Output the (x, y) coordinate of the center of the cell containing the given text.  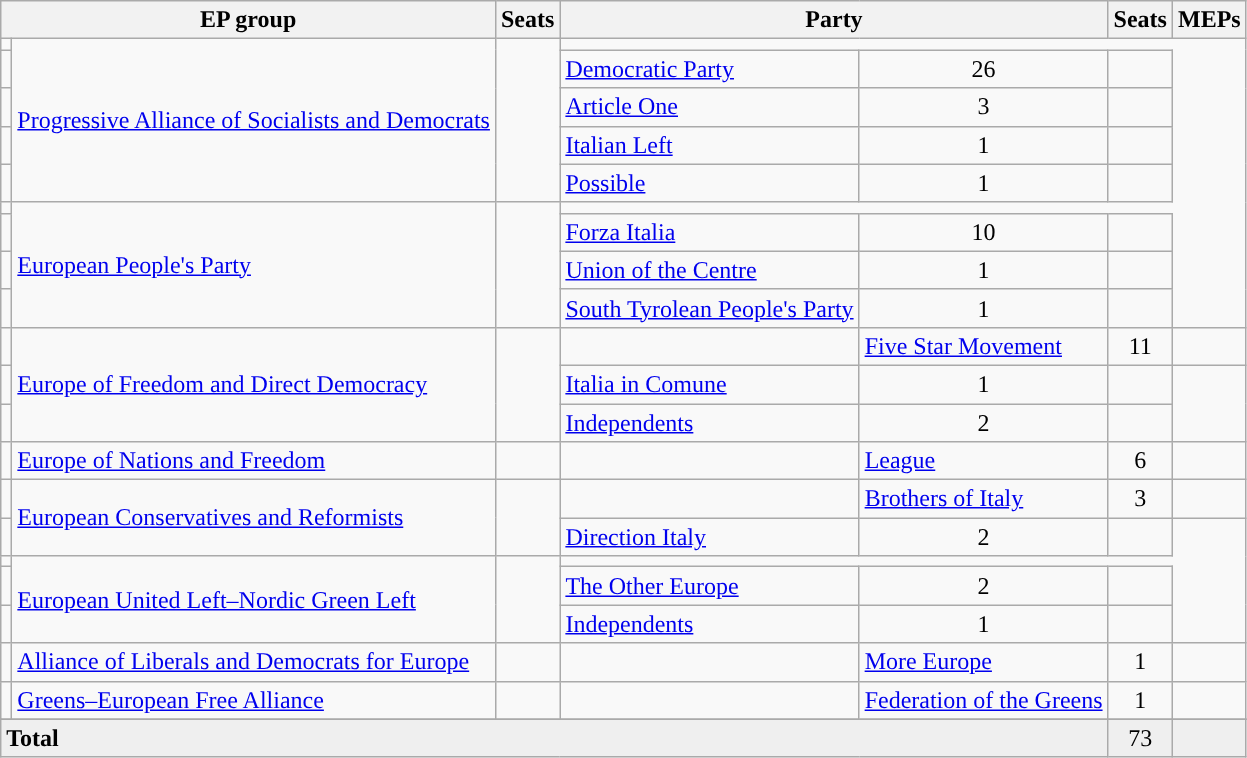
Italian Left (710, 145)
Italia in Comune (710, 384)
European United Left–Nordic Green Left (254, 600)
The Other Europe (710, 586)
11 (1140, 346)
Brothers of Italy (984, 499)
Direction Italy (710, 537)
European Conservatives and Reformists (254, 518)
Progressive Alliance of Socialists and Democrats (254, 120)
Europe of Freedom and Direct Democracy (254, 384)
Total (554, 738)
Democratic Party (710, 69)
10 (984, 232)
Article One (710, 107)
73 (1140, 738)
More Europe (984, 662)
EP group (248, 20)
Possible (710, 183)
Federation of the Greens (984, 700)
MEPs (1209, 20)
Alliance of Liberals and Democrats for Europe (254, 662)
Five Star Movement (984, 346)
26 (984, 69)
League (984, 461)
European People's Party (254, 264)
Party (834, 20)
Europe of Nations and Freedom (254, 461)
6 (1140, 461)
Union of the Centre (710, 270)
Forza Italia (710, 232)
Greens–European Free Alliance (254, 700)
South Tyrolean People's Party (710, 308)
